Detect which cell encompasses the target text, then output its (X, Y) center coordinate. 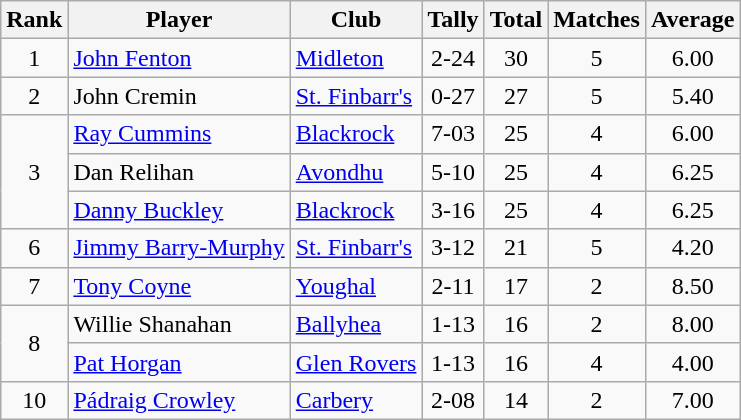
7.00 (692, 400)
Avondhu (356, 172)
Total (516, 20)
5-10 (453, 172)
8 (34, 343)
30 (516, 58)
Ballyhea (356, 324)
3-12 (453, 248)
8.50 (692, 286)
21 (516, 248)
27 (516, 96)
7 (34, 286)
4.20 (692, 248)
3 (34, 172)
2-08 (453, 400)
6 (34, 248)
Average (692, 20)
5.40 (692, 96)
0-27 (453, 96)
Matches (597, 20)
John Cremin (179, 96)
Midleton (356, 58)
Club (356, 20)
Youghal (356, 286)
2-11 (453, 286)
Tally (453, 20)
Tony Coyne (179, 286)
Ray Cummins (179, 134)
Danny Buckley (179, 210)
Rank (34, 20)
4.00 (692, 362)
1 (34, 58)
Pádraig Crowley (179, 400)
Pat Horgan (179, 362)
John Fenton (179, 58)
10 (34, 400)
8.00 (692, 324)
7-03 (453, 134)
Carbery (356, 400)
14 (516, 400)
Player (179, 20)
2-24 (453, 58)
Jimmy Barry-Murphy (179, 248)
3-16 (453, 210)
17 (516, 286)
Willie Shanahan (179, 324)
Dan Relihan (179, 172)
Glen Rovers (356, 362)
